Capture the cell that displays the provided text and extract its (x, y) central coordinate. 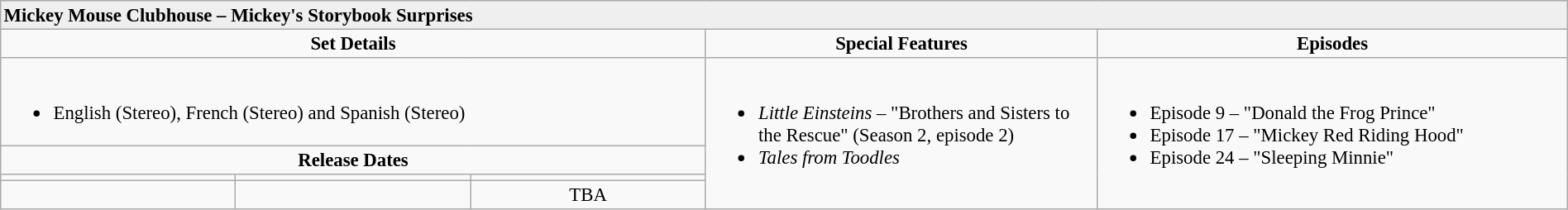
Special Features (901, 43)
Episodes (1332, 43)
TBA (588, 195)
Release Dates (353, 160)
Little Einsteins – "Brothers and Sisters to the Rescue" (Season 2, episode 2)Tales from Toodles (901, 134)
Mickey Mouse Clubhouse – Mickey's Storybook Surprises (784, 15)
Episode 9 – "Donald the Frog Prince"Episode 17 – "Mickey Red Riding Hood"Episode 24 – "Sleeping Minnie" (1332, 134)
English (Stereo), French (Stereo) and Spanish (Stereo) (353, 103)
Set Details (353, 43)
